Scan for the cell matching the given text and deliver its [x, y] coordinate at center. 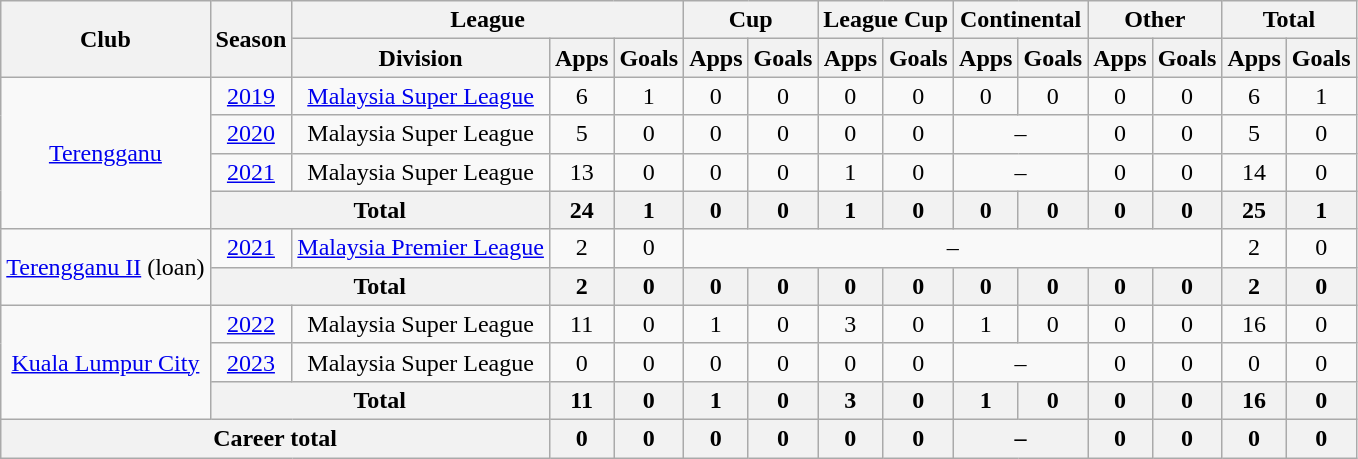
Career total [276, 438]
24 [581, 210]
Division [421, 58]
25 [1254, 210]
Malaysia Premier League [421, 248]
2019 [251, 96]
Continental [1021, 20]
Other [1155, 20]
Club [106, 39]
Terengganu [106, 153]
13 [581, 172]
2023 [251, 362]
14 [1254, 172]
League Cup [886, 20]
Cup [751, 20]
2022 [251, 324]
Kuala Lumpur City [106, 362]
2020 [251, 134]
Terengganu II (loan) [106, 267]
League [488, 20]
Season [251, 39]
